Provide the [X, Y] coordinate of the cell's center where the given text is located.  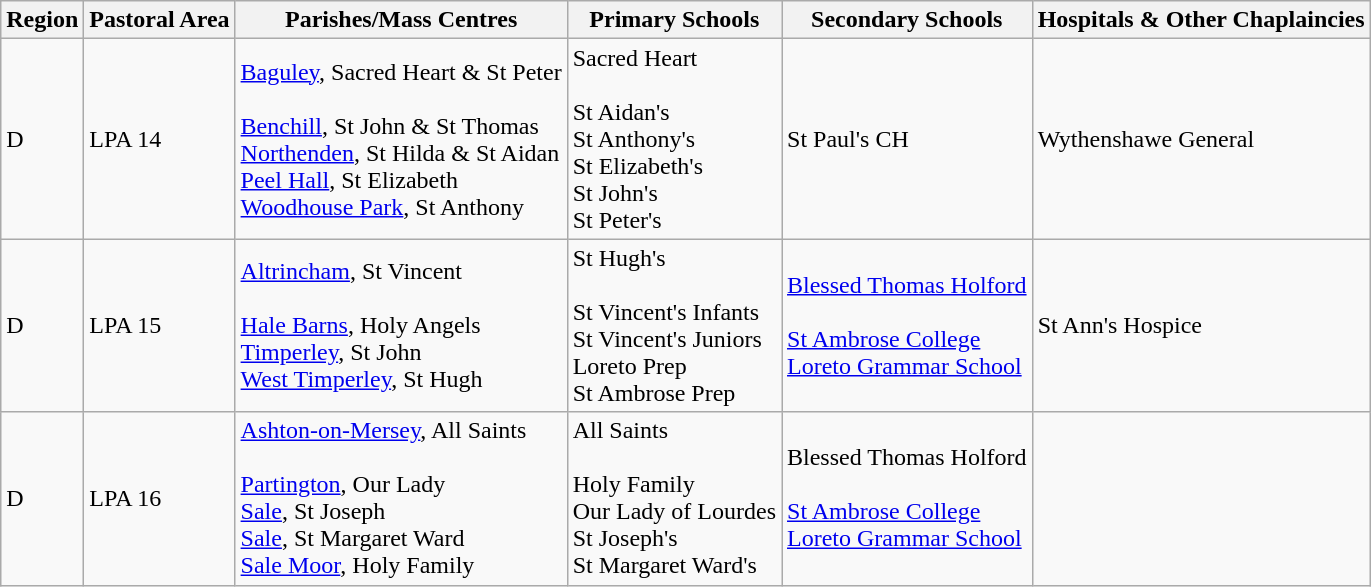
Blessed Thomas HolfordSt Ambrose College Loreto Grammar School [908, 498]
Primary Schools [674, 20]
Altrincham, St Vincent Hale Barns, Holy Angels Timperley, St John West Timperley, St Hugh [401, 326]
Parishes/Mass Centres [401, 20]
St Ann's Hospice [1201, 326]
Pastoral Area [160, 20]
Secondary Schools [908, 20]
Ashton-on-Mersey, All SaintsPartington, Our Lady Sale, St Joseph Sale, St Margaret Ward Sale Moor, Holy Family [401, 498]
LPA 16 [160, 498]
Sacred Heart St Aidan's St Anthony's St Elizabeth's St John's St Peter's [674, 139]
Region [42, 20]
Wythenshawe General [1201, 139]
Blessed Thomas Holford St Ambrose College Loreto Grammar School [908, 326]
All SaintsHoly Family Our Lady of Lourdes St Joseph's St Margaret Ward's [674, 498]
St Hugh'sSt Vincent's Infants St Vincent's Juniors Loreto Prep St Ambrose Prep [674, 326]
LPA 14 [160, 139]
LPA 15 [160, 326]
St Paul's CH [908, 139]
Hospitals & Other Chaplaincies [1201, 20]
Baguley, Sacred Heart & St Peter Benchill, St John & St Thomas Northenden, St Hilda & St Aidan Peel Hall, St Elizabeth Woodhouse Park, St Anthony [401, 139]
